Locate the cell with the specified text and output its (X, Y) center coordinate. 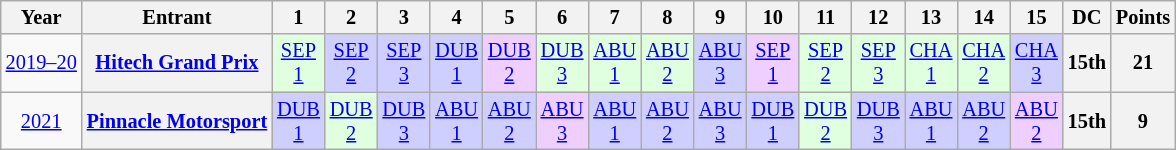
1 (298, 17)
21 (1143, 63)
DC (1087, 17)
13 (932, 17)
5 (510, 17)
CHA1 (932, 63)
15 (1036, 17)
2 (352, 17)
CHA2 (984, 63)
11 (826, 17)
Pinnacle Motorsport (177, 121)
Entrant (177, 17)
3 (404, 17)
2019–20 (42, 63)
Year (42, 17)
14 (984, 17)
6 (562, 17)
8 (668, 17)
10 (772, 17)
2021 (42, 121)
12 (878, 17)
CHA3 (1036, 63)
4 (456, 17)
Points (1143, 17)
Hitech Grand Prix (177, 63)
7 (614, 17)
